Find where the given text appears and provide that cell's center as [X, Y] coordinate. 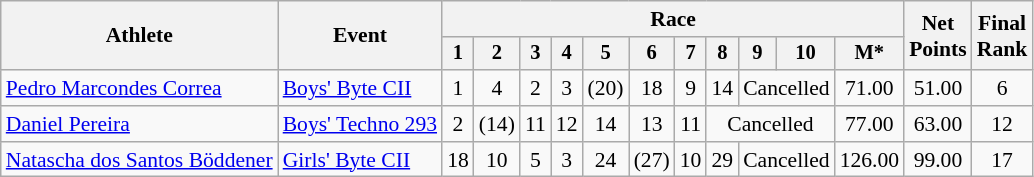
18 [652, 88]
10 [806, 54]
NetPoints [938, 36]
63.00 [938, 124]
77.00 [870, 124]
Boys' Techno 293 [360, 124]
(14) [497, 124]
M* [870, 54]
8 [722, 54]
13 [652, 124]
Final Rank [1002, 36]
7 [691, 54]
71.00 [870, 88]
(20) [606, 88]
51.00 [938, 88]
Daniel Pereira [140, 124]
Event [360, 36]
Race [673, 19]
5 [606, 54]
Pedro Marcondes Correa [140, 88]
Boys' Byte CII [360, 88]
Athlete [140, 36]
